Output the [x, y] coordinate of the center of the cell containing the given text.  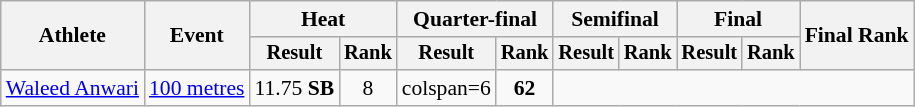
Semifinal [614, 19]
Heat [322, 19]
100 metres [196, 88]
Final Rank [857, 36]
Event [196, 36]
Quarter-final [476, 19]
Waleed Anwari [72, 88]
Athlete [72, 36]
Final [738, 19]
8 [368, 88]
62 [525, 88]
11.75 SB [294, 88]
colspan=6 [446, 88]
